Capture the cell that displays the provided text and extract its (X, Y) central coordinate. 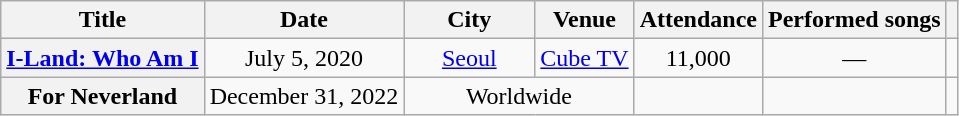
I-Land: Who Am I (102, 58)
— (854, 58)
City (470, 20)
Seoul (470, 58)
Cube TV (584, 58)
Title (102, 20)
Date (304, 20)
July 5, 2020 (304, 58)
Worldwide (519, 96)
Performed songs (854, 20)
Attendance (698, 20)
Venue (584, 20)
December 31, 2022 (304, 96)
For Neverland (102, 96)
11,000 (698, 58)
